Extract the (x, y) coordinate from the center of the cell holding the provided text.  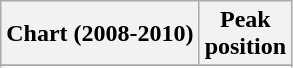
Peakposition (245, 34)
Chart (2008-2010) (100, 34)
